Locate the cell with the specified text and output its [X, Y] center coordinate. 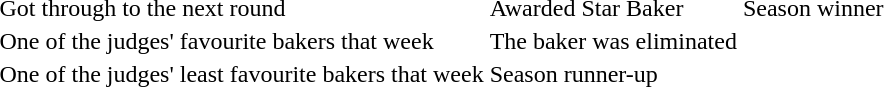
The baker was eliminated [613, 41]
